Pinpoint the cell where the given text exists, returning its (x, y) midpoint coordinate. 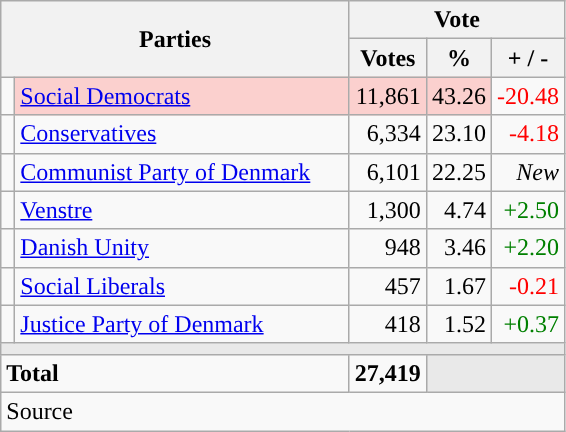
43.26 (458, 96)
Social Liberals (182, 286)
Social Democrats (182, 96)
New (528, 172)
1.67 (458, 286)
22.25 (458, 172)
Venstre (182, 210)
Communist Party of Denmark (182, 172)
1.52 (458, 324)
-20.48 (528, 96)
-0.21 (528, 286)
Total (176, 373)
11,861 (388, 96)
23.10 (458, 134)
27,419 (388, 373)
4.74 (458, 210)
3.46 (458, 248)
948 (388, 248)
418 (388, 324)
Conservatives (182, 134)
+2.50 (528, 210)
6,101 (388, 172)
1,300 (388, 210)
Danish Unity (182, 248)
Votes (388, 58)
Parties (176, 39)
+2.20 (528, 248)
Justice Party of Denmark (182, 324)
-4.18 (528, 134)
+ / - (528, 58)
Source (283, 411)
457 (388, 286)
% (458, 58)
6,334 (388, 134)
+0.37 (528, 324)
Vote (456, 20)
